Return the (x, y) coordinate for the center point of the cell that contains the specified text.  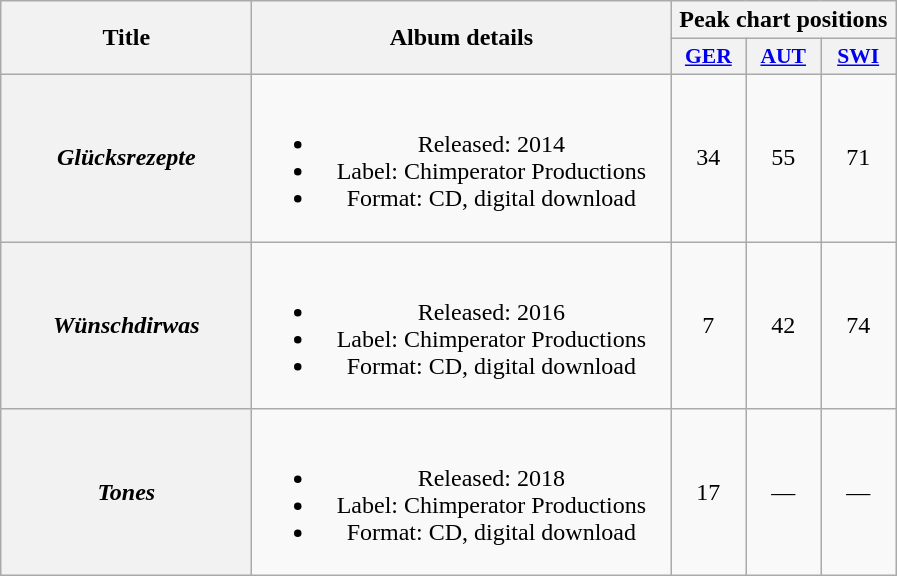
Wünschdirwas (126, 326)
7 (708, 326)
Album details (462, 38)
Glücksrezepte (126, 158)
17 (708, 492)
AUT (784, 57)
GER (708, 57)
74 (858, 326)
Peak chart positions (784, 20)
Released: 2016Label: Chimperator ProductionsFormat: CD, digital download (462, 326)
34 (708, 158)
55 (784, 158)
Tones (126, 492)
Released: 2014Label: Chimperator ProductionsFormat: CD, digital download (462, 158)
42 (784, 326)
SWI (858, 57)
Title (126, 38)
71 (858, 158)
Released: 2018Label: Chimperator ProductionsFormat: CD, digital download (462, 492)
